Output the (x, y) coordinate of the center of the cell containing the given text.  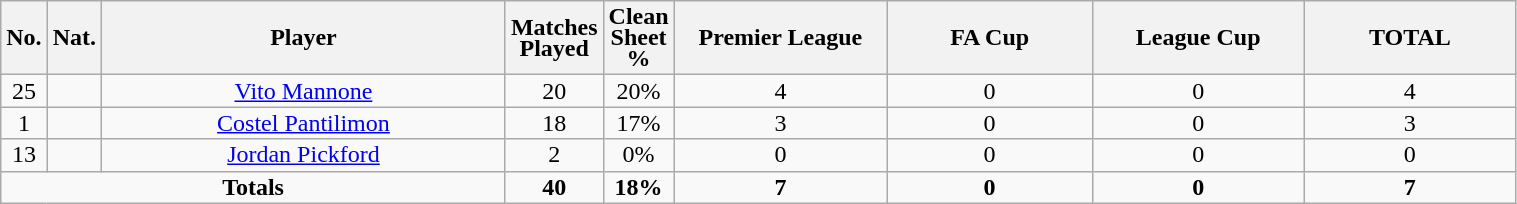
13 (24, 155)
2 (554, 155)
20 (554, 91)
Matches Played (554, 38)
20% (638, 91)
Premier League (780, 38)
25 (24, 91)
Vito Mannone (304, 91)
0% (638, 155)
18 (554, 123)
Jordan Pickford (304, 155)
Clean Sheet % (638, 38)
17% (638, 123)
Totals (254, 187)
40 (554, 187)
FA Cup (990, 38)
Player (304, 38)
Nat. (74, 38)
Costel Pantilimon (304, 123)
1 (24, 123)
18% (638, 187)
League Cup (1198, 38)
No. (24, 38)
TOTAL (1410, 38)
